Pinpoint the cell where the given text exists, returning its [X, Y] midpoint coordinate. 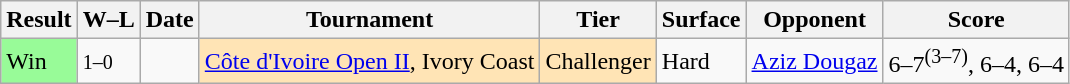
Aziz Dougaz [814, 62]
Hard [701, 62]
Challenger [598, 62]
Result [39, 20]
W–L [108, 20]
Opponent [814, 20]
Surface [701, 20]
6–7(3–7), 6–4, 6–4 [976, 62]
Score [976, 20]
Côte d'Ivoire Open II, Ivory Coast [370, 62]
1–0 [108, 62]
Tournament [370, 20]
Date [170, 20]
Tier [598, 20]
Win [39, 62]
